Extract the [X, Y] coordinate from the center of the cell holding the provided text.  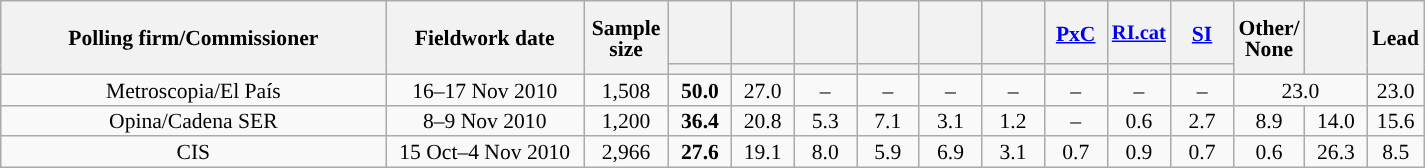
1,200 [626, 120]
2.7 [1202, 120]
Fieldwork date [485, 38]
36.4 [700, 120]
15 Oct–4 Nov 2010 [485, 152]
7.1 [888, 120]
Opina/Cadena SER [194, 120]
20.8 [762, 120]
8.5 [1396, 152]
CIS [194, 152]
Metroscopia/El País [194, 90]
19.1 [762, 152]
2,966 [626, 152]
5.9 [888, 152]
1,508 [626, 90]
15.6 [1396, 120]
SI [1202, 32]
16–17 Nov 2010 [485, 90]
5.3 [826, 120]
PxC [1076, 32]
14.0 [1336, 120]
27.0 [762, 90]
8–9 Nov 2010 [485, 120]
50.0 [700, 90]
Polling firm/Commissioner [194, 38]
Other/None [1268, 38]
27.6 [700, 152]
1.2 [1014, 120]
0.9 [1139, 152]
6.9 [950, 152]
Lead [1396, 38]
8.9 [1268, 120]
26.3 [1336, 152]
Sample size [626, 38]
8.0 [826, 152]
RI.cat [1139, 32]
